Return the (x, y) coordinate for the center point of the cell that contains the specified text.  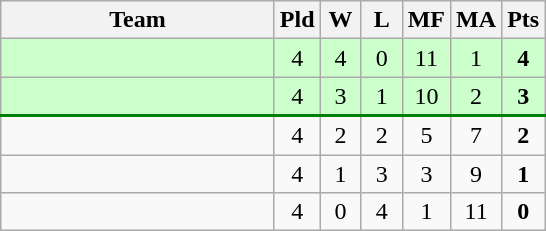
Team (138, 20)
Pts (524, 20)
5 (426, 136)
MF (426, 20)
7 (476, 136)
W (340, 20)
10 (426, 96)
MA (476, 20)
Pld (297, 20)
9 (476, 173)
L (382, 20)
